Find where the given text appears and provide that cell's center as (X, Y) coordinate. 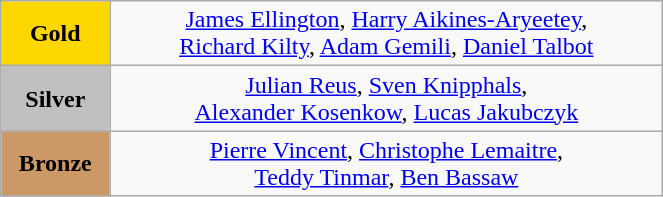
Gold (56, 34)
Julian Reus, Sven Knipphals, Alexander Kosenkow, Lucas Jakubczyk (386, 98)
Silver (56, 98)
Pierre Vincent, Christophe Lemaitre,Teddy Tinmar, Ben Bassaw (386, 164)
James Ellington, Harry Aikines-Aryeetey, Richard Kilty, Adam Gemili, Daniel Talbot (386, 34)
Bronze (56, 164)
